Detect which cell encompasses the target text, then output its [X, Y] center coordinate. 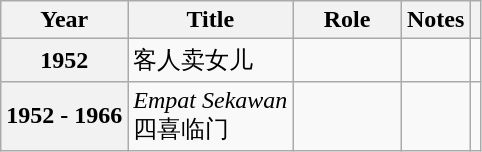
Empat Sekawan四喜临门 [210, 116]
1952 [64, 60]
客人卖女儿 [210, 60]
Title [210, 20]
Role [348, 20]
Year [64, 20]
Notes [435, 20]
1952 - 1966 [64, 116]
